Find where the given text appears and provide that cell's center as (x, y) coordinate. 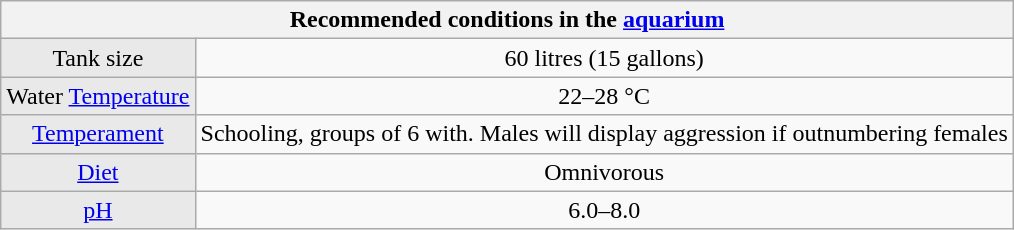
Recommended conditions in the aquarium (508, 20)
Tank size (98, 58)
Omnivorous (604, 172)
Schooling, groups of 6 with. Males will display aggression if outnumbering females (604, 134)
Diet (98, 172)
60 litres (15 gallons) (604, 58)
22–28 °C (604, 96)
Temperament (98, 134)
Water Temperature (98, 96)
pH (98, 210)
6.0–8.0 (604, 210)
